Identify which cell holds the provided text, then report its [X, Y] central coordinate. 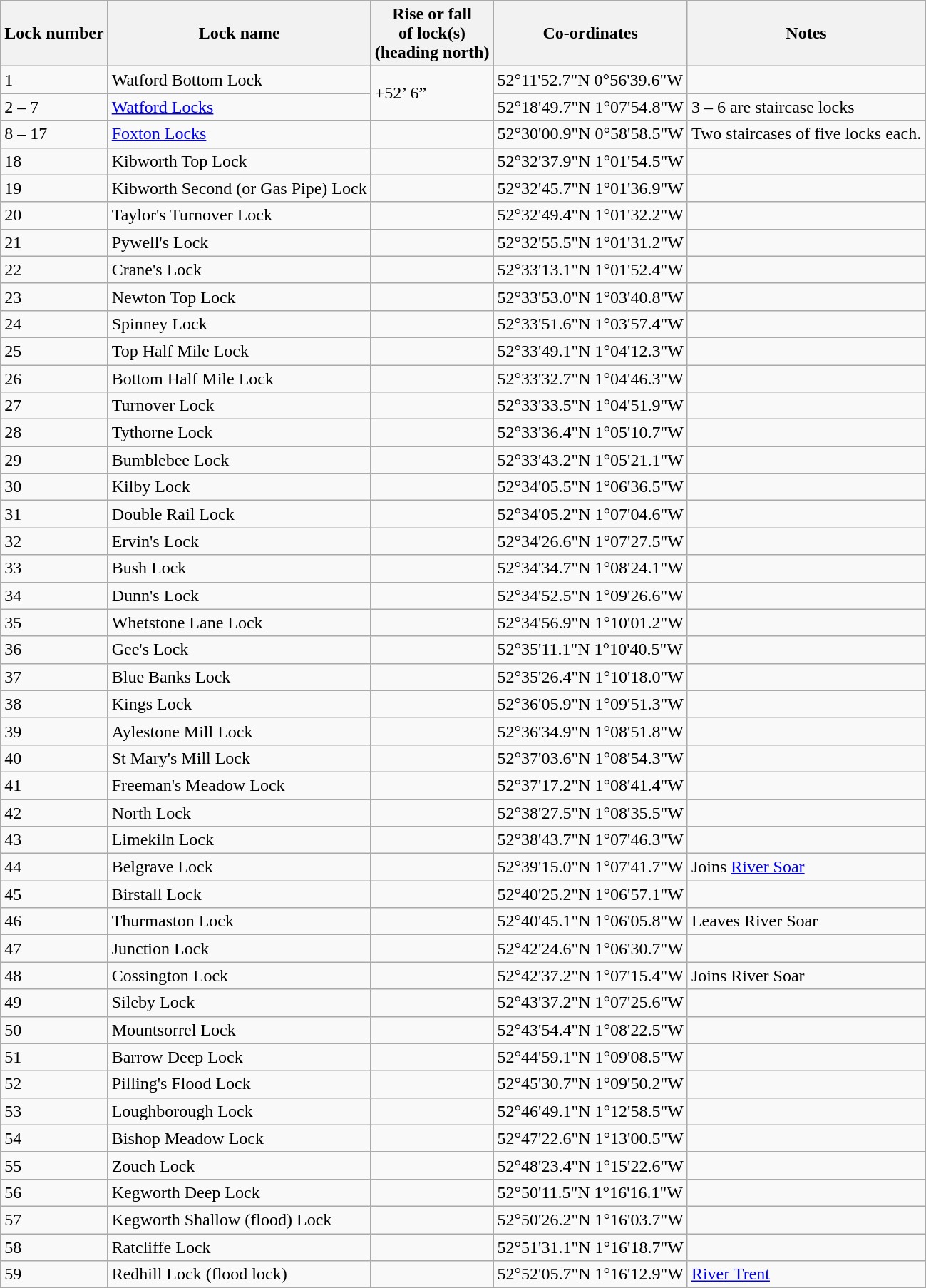
52°33'13.1"N 1°01'52.4"W [590, 270]
51 [54, 1057]
49 [54, 1003]
52°33'36.4"N 1°05'10.7"W [590, 433]
24 [54, 324]
52°33'43.2"N 1°05'21.1"W [590, 460]
28 [54, 433]
Spinney Lock [240, 324]
Aylestone Mill Lock [240, 731]
53 [54, 1111]
Bishop Meadow Lock [240, 1138]
52°34'05.2"N 1°07'04.6"W [590, 514]
48 [54, 976]
52°39'15.0"N 1°07'41.7"W [590, 867]
Ervin's Lock [240, 541]
52°18'49.7"N 1°07'54.8"W [590, 107]
Limekiln Lock [240, 840]
Blue Banks Lock [240, 677]
52°35'26.4"N 1°10'18.0"W [590, 677]
Bottom Half Mile Lock [240, 379]
Kibworth Second (or Gas Pipe) Lock [240, 188]
52°33'33.5"N 1°04'51.9"W [590, 406]
2 – 7 [54, 107]
35 [54, 623]
Junction Lock [240, 949]
Leaves River Soar [806, 921]
Bumblebee Lock [240, 460]
Kegworth Shallow (flood) Lock [240, 1220]
Mountsorrel Lock [240, 1030]
19 [54, 188]
52°34'34.7"N 1°08'24.1"W [590, 568]
52 [54, 1084]
54 [54, 1138]
Pywell's Lock [240, 242]
Belgrave Lock [240, 867]
1 [54, 80]
Birstall Lock [240, 894]
42 [54, 812]
21 [54, 242]
52°36'34.9"N 1°08'51.8"W [590, 731]
52°42'24.6"N 1°06'30.7"W [590, 949]
52°32'45.7"N 1°01'36.9"W [590, 188]
52°44'59.1"N 1°09'08.5"W [590, 1057]
41 [54, 785]
52°34'26.6"N 1°07'27.5"W [590, 541]
27 [54, 406]
59 [54, 1274]
Foxton Locks [240, 134]
Kibworth Top Lock [240, 161]
37 [54, 677]
Newton Top Lock [240, 297]
50 [54, 1030]
32 [54, 541]
55 [54, 1165]
46 [54, 921]
52°38'43.7"N 1°07'46.3"W [590, 840]
52°42'37.2"N 1°07'15.4"W [590, 976]
52°33'32.7"N 1°04'46.3"W [590, 379]
Dunn's Lock [240, 596]
23 [54, 297]
Co-ordinates [590, 34]
44 [54, 867]
34 [54, 596]
52°36'05.9"N 1°09'51.3"W [590, 704]
52°43'54.4"N 1°08'22.5"W [590, 1030]
52°37'17.2"N 1°08'41.4"W [590, 785]
Double Rail Lock [240, 514]
Whetstone Lane Lock [240, 623]
Turnover Lock [240, 406]
Cossington Lock [240, 976]
52°37'03.6"N 1°08'54.3"W [590, 758]
29 [54, 460]
40 [54, 758]
36 [54, 650]
Notes [806, 34]
Top Half Mile Lock [240, 351]
Kegworth Deep Lock [240, 1192]
Tythorne Lock [240, 433]
Watford Locks [240, 107]
52°51'31.1"N 1°16'18.7"W [590, 1247]
Taylor's Turnover Lock [240, 215]
20 [54, 215]
Zouch Lock [240, 1165]
52°33'51.6"N 1°03'57.4"W [590, 324]
52°34'56.9"N 1°10'01.2"W [590, 623]
Lock name [240, 34]
Loughborough Lock [240, 1111]
Bush Lock [240, 568]
52°43'37.2"N 1°07'25.6"W [590, 1003]
52°32'49.4"N 1°01'32.2"W [590, 215]
57 [54, 1220]
52°32'55.5"N 1°01'31.2"W [590, 242]
Pilling's Flood Lock [240, 1084]
Lock number [54, 34]
Barrow Deep Lock [240, 1057]
52°40'25.2"N 1°06'57.1"W [590, 894]
52°32'37.9"N 1°01'54.5"W [590, 161]
52°34'52.5"N 1°09'26.6"W [590, 596]
Watford Bottom Lock [240, 80]
30 [54, 487]
56 [54, 1192]
Rise or fallof lock(s)(heading north) [432, 34]
52°45'30.7"N 1°09'50.2"W [590, 1084]
38 [54, 704]
52°33'49.1"N 1°04'12.3"W [590, 351]
31 [54, 514]
43 [54, 840]
3 – 6 are staircase locks [806, 107]
39 [54, 731]
22 [54, 270]
33 [54, 568]
52°52'05.7"N 1°16'12.9"W [590, 1274]
Redhill Lock (flood lock) [240, 1274]
52°47'22.6"N 1°13'00.5"W [590, 1138]
18 [54, 161]
52°40'45.1"N 1°06'05.8"W [590, 921]
47 [54, 949]
Freeman's Meadow Lock [240, 785]
St Mary's Mill Lock [240, 758]
Two staircases of five locks each. [806, 134]
Thurmaston Lock [240, 921]
52°50'11.5"N 1°16'16.1"W [590, 1192]
52°30'00.9"N 0°58'58.5"W [590, 134]
52°34'05.5"N 1°06'36.5"W [590, 487]
52°33'53.0"N 1°03'40.8"W [590, 297]
Crane's Lock [240, 270]
58 [54, 1247]
52°11'52.7"N 0°56'39.6"W [590, 80]
North Lock [240, 812]
Ratcliffe Lock [240, 1247]
+52’ 6” [432, 93]
52°38'27.5"N 1°08'35.5"W [590, 812]
52°46'49.1"N 1°12'58.5"W [590, 1111]
45 [54, 894]
52°50'26.2"N 1°16'03.7"W [590, 1220]
Kilby Lock [240, 487]
River Trent [806, 1274]
25 [54, 351]
52°35'11.1"N 1°10'40.5"W [590, 650]
Sileby Lock [240, 1003]
8 – 17 [54, 134]
Gee's Lock [240, 650]
52°48'23.4"N 1°15'22.6"W [590, 1165]
26 [54, 379]
Kings Lock [240, 704]
